Extract the (X, Y) coordinate from the center of the cell holding the provided text.  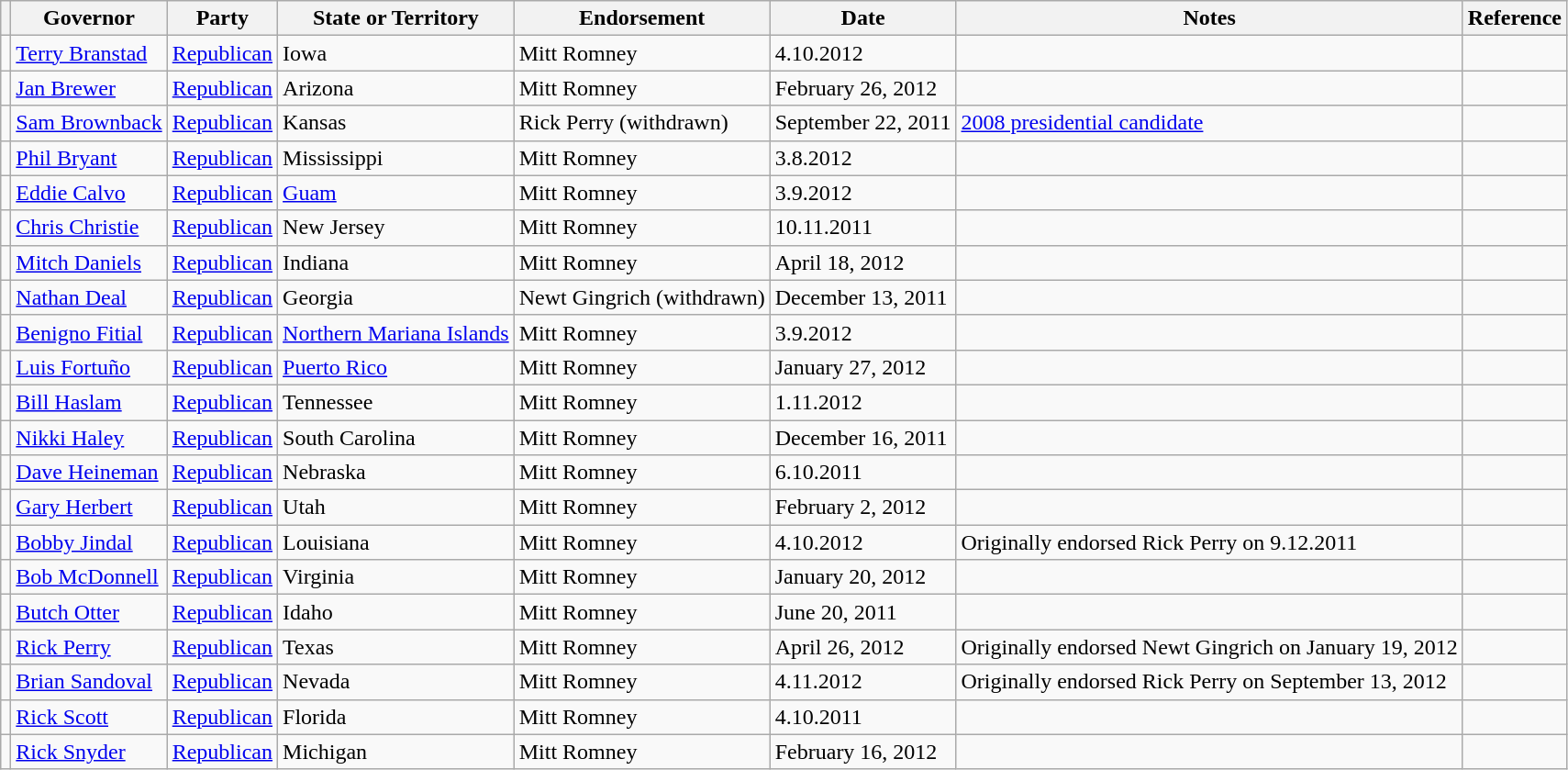
Originally endorsed Rick Perry on September 13, 2012 (1209, 682)
South Carolina (396, 438)
Date (862, 18)
Northern Mariana Islands (396, 332)
Guam (396, 193)
Mitch Daniels (89, 262)
Nebraska (396, 473)
6.10.2011 (862, 473)
Newt Gingrich (withdrawn) (642, 297)
Indiana (396, 262)
Notes (1209, 18)
Sam Brownback (89, 123)
1.11.2012 (862, 402)
4.10.2011 (862, 717)
December 13, 2011 (862, 297)
Terry Branstad (89, 53)
Nevada (396, 682)
Utah (396, 508)
Idaho (396, 612)
February 2, 2012 (862, 508)
Rick Perry (89, 647)
June 20, 2011 (862, 612)
Originally endorsed Newt Gingrich on January 19, 2012 (1209, 647)
September 22, 2011 (862, 123)
Governor (89, 18)
State or Territory (396, 18)
Georgia (396, 297)
February 26, 2012 (862, 88)
Gary Herbert (89, 508)
3.8.2012 (862, 158)
2008 presidential candidate (1209, 123)
Jan Brewer (89, 88)
April 18, 2012 (862, 262)
Bill Haslam (89, 402)
Bob McDonnell (89, 577)
Chris Christie (89, 228)
Kansas (396, 123)
Virginia (396, 577)
Puerto Rico (396, 367)
February 16, 2012 (862, 752)
April 26, 2012 (862, 647)
Rick Perry (withdrawn) (642, 123)
Party (222, 18)
Bobby Jindal (89, 542)
Nikki Haley (89, 438)
Nathan Deal (89, 297)
Florida (396, 717)
Texas (396, 647)
Mississippi (396, 158)
Benigno Fitial (89, 332)
January 27, 2012 (862, 367)
December 16, 2011 (862, 438)
Endorsement (642, 18)
January 20, 2012 (862, 577)
Dave Heineman (89, 473)
Phil Bryant (89, 158)
Tennessee (396, 402)
4.11.2012 (862, 682)
Louisiana (396, 542)
Luis Fortuño (89, 367)
Butch Otter (89, 612)
Rick Snyder (89, 752)
Eddie Calvo (89, 193)
10.11.2011 (862, 228)
Originally endorsed Rick Perry on 9.12.2011 (1209, 542)
Michigan (396, 752)
New Jersey (396, 228)
Rick Scott (89, 717)
Reference (1514, 18)
Brian Sandoval (89, 682)
Iowa (396, 53)
Arizona (396, 88)
